Scan for the cell matching the given text and deliver its (X, Y) coordinate at center. 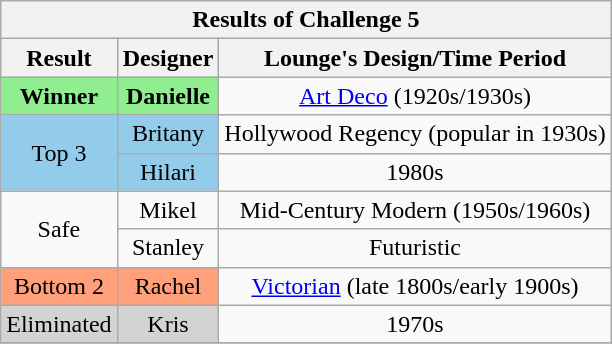
Results of Challenge 5 (306, 20)
Eliminated (59, 324)
Art Deco (1920s/1930s) (415, 96)
Top 3 (59, 153)
Britany (168, 134)
Kris (168, 324)
1970s (415, 324)
Hilari (168, 172)
Danielle (168, 96)
Result (59, 58)
Winner (59, 96)
Stanley (168, 248)
Hollywood Regency (popular in 1930s) (415, 134)
Mid-Century Modern (1950s/1960s) (415, 210)
Mikel (168, 210)
Safe (59, 229)
Designer (168, 58)
Lounge's Design/Time Period (415, 58)
1980s (415, 172)
Bottom 2 (59, 286)
Futuristic (415, 248)
Rachel (168, 286)
Victorian (late 1800s/early 1900s) (415, 286)
